From the cell containing the given text, extract its center point as [x, y] coordinate. 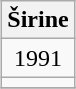
Širine [38, 20]
1991 [38, 58]
